Capture the cell that displays the provided text and extract its [X, Y] central coordinate. 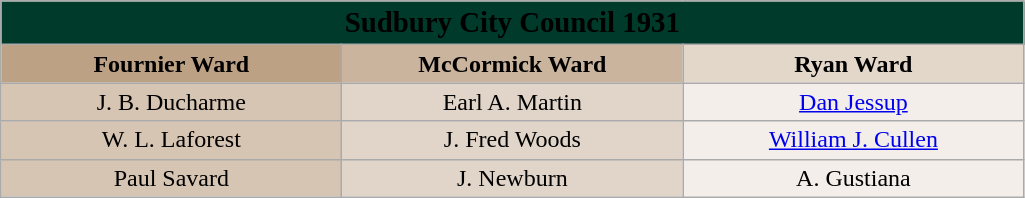
McCormick Ward [512, 64]
Dan Jessup [854, 102]
J. Fred Woods [512, 140]
Paul Savard [172, 178]
William J. Cullen [854, 140]
J. B. Ducharme [172, 102]
Sudbury City Council 1931 [512, 23]
Earl A. Martin [512, 102]
W. L. Laforest [172, 140]
A. Gustiana [854, 178]
J. Newburn [512, 178]
Fournier Ward [172, 64]
Ryan Ward [854, 64]
